Return the (X, Y) coordinate for the center point of the cell that contains the specified text.  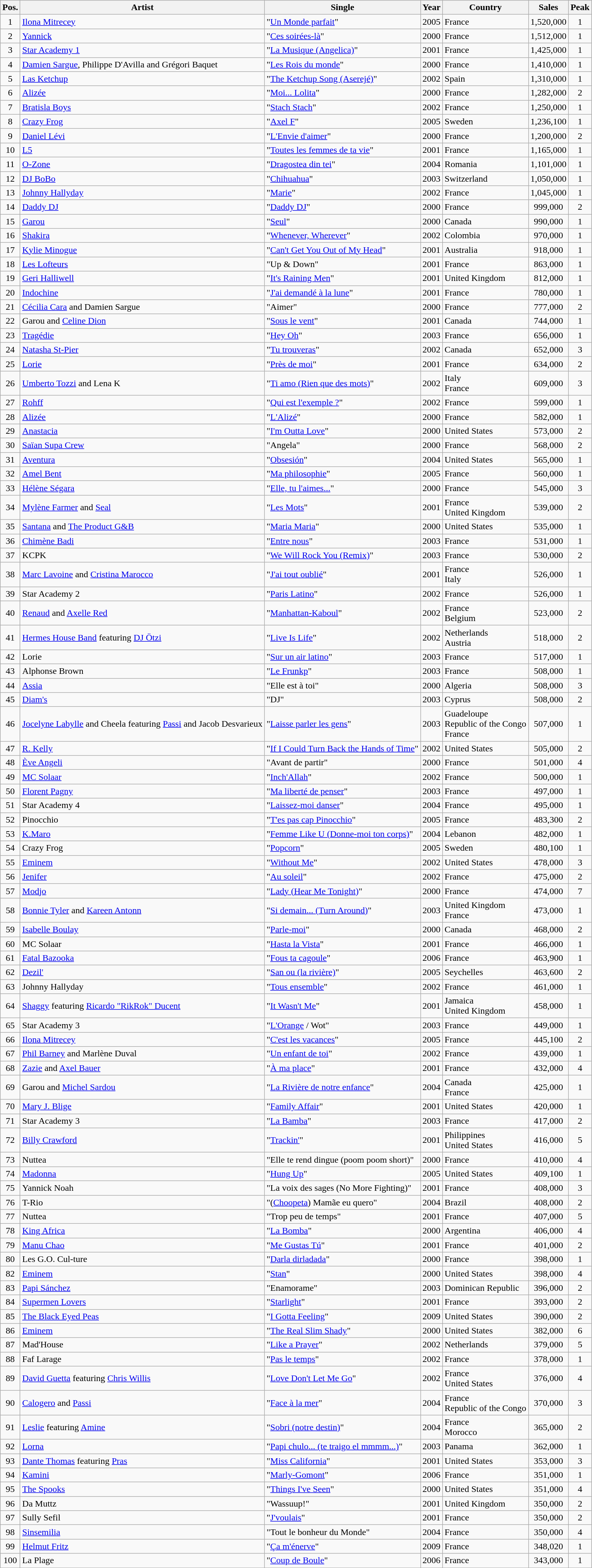
Mylène Farmer and Seal (142, 507)
"Daddy DJ" (342, 207)
"Aimer" (342, 307)
1,250,000 (549, 107)
29 (10, 431)
Anastacia (142, 431)
Australia (486, 250)
500,000 (549, 777)
14 (10, 207)
1,200,000 (549, 136)
Yannick Noah (142, 1188)
Assia (142, 685)
35 (10, 527)
20 (10, 293)
1,165,000 (549, 150)
463,600 (549, 972)
Les G.O. Cul-ture (142, 1259)
"San ou (la rivière)" (342, 972)
461,000 (549, 987)
34 (10, 507)
Bonnie Tyler and Kareen Antonn (142, 910)
1,236,100 (549, 121)
Bratisla Boys (142, 107)
16 (10, 236)
409,100 (549, 1174)
"Papi chulo... (te traigo el mmmm...)" (342, 1446)
"Le Frunkp" (342, 671)
Yannick (142, 36)
24 (10, 349)
62 (10, 972)
8 (10, 121)
"Toutes les femmes de ta vie" (342, 150)
Dezil' (142, 972)
1,101,000 (549, 164)
518,000 (549, 638)
Les Lofteurs (142, 264)
91 (10, 1427)
9 (10, 136)
Modjo (142, 891)
390,000 (549, 1316)
Florent Pagny (142, 791)
94 (10, 1475)
480,100 (549, 848)
420,000 (549, 1107)
25 (10, 364)
1,425,000 (549, 50)
66 (10, 1039)
"Coup de Boule" (342, 1561)
"Fous ta cagoule" (342, 958)
Sinsemilia (142, 1532)
407,000 (549, 1217)
483,300 (549, 820)
Indochine (142, 293)
50 (10, 791)
"Un Monde parfait" (342, 22)
416,000 (549, 1140)
362,000 (549, 1446)
"Family Affair" (342, 1107)
FranceUnited States (486, 1378)
Amel Bent (142, 474)
"Elle te rend dingue (poom poom short)" (342, 1159)
"Whenever, Wherever" (342, 236)
Romania (486, 164)
"Things I've Seen" (342, 1489)
Faf Larage (142, 1359)
"Ma philosophie" (342, 474)
568,000 (549, 445)
482,000 (549, 834)
"Hasta la Vista" (342, 944)
The Spooks (142, 1489)
JamaicaUnited Kingdom (486, 1006)
FranceItaly (486, 575)
55 (10, 862)
"(Choopeta) Mamãe eu quero" (342, 1202)
1,282,000 (549, 93)
96 (10, 1504)
507,000 (549, 724)
12 (10, 179)
777,000 (549, 307)
466,000 (549, 944)
Colombia (486, 236)
348,020 (549, 1546)
David Guetta featuring Chris Willis (142, 1378)
"Love Don't Let Me Go" (342, 1378)
Garou and Celine Dion (142, 321)
Supermen Lovers (142, 1302)
Spain (486, 79)
"Si demain... (Turn Around)" (342, 910)
"Femme Like U (Donne-moi ton corps)" (342, 834)
Garou and Michel Sardou (142, 1087)
Renaud and Axelle Red (142, 613)
78 (10, 1231)
353,000 (549, 1460)
"Laisse parler les gens" (342, 724)
44 (10, 685)
401,000 (549, 1245)
La Plage (142, 1561)
"J'voulais" (342, 1518)
67 (10, 1054)
FranceMorocco (486, 1427)
56 (10, 877)
"Live Is Life" (342, 638)
780,000 (549, 293)
63 (10, 987)
Tragédie (142, 335)
10 (10, 150)
61 (10, 958)
"Without Me" (342, 862)
"Maria Maria" (342, 527)
970,000 (549, 236)
46 (10, 724)
22 (10, 321)
32 (10, 474)
"Obsesión" (342, 460)
70 (10, 1107)
406,000 (549, 1231)
84 (10, 1302)
"Miss California" (342, 1460)
1,520,000 (549, 22)
"Dragostea din tei" (342, 164)
Single (342, 7)
Shakira (142, 236)
Year (432, 7)
495,000 (549, 805)
65 (10, 1025)
FranceBelgium (486, 613)
"La Rivière de notre enfance" (342, 1087)
535,000 (549, 527)
531,000 (549, 541)
59 (10, 929)
439,000 (549, 1054)
CanadaFrance (486, 1087)
Country (486, 7)
85 (10, 1316)
73 (10, 1159)
"Angela" (342, 445)
Shaggy featuring Ricardo "RikRok" Ducent (142, 1006)
37 (10, 555)
376,000 (549, 1378)
"Can't Get You Out of My Head" (342, 250)
Dominican Republic (486, 1288)
"C'est les vacances" (342, 1039)
99 (10, 1546)
Da Muttz (142, 1504)
560,000 (549, 474)
38 (10, 575)
458,000 (549, 1006)
King Africa (142, 1231)
"Stan" (342, 1274)
79 (10, 1245)
Natasha St-Pier (142, 349)
365,000 (549, 1427)
"Ti amo (Rien que des mots)" (342, 383)
609,000 (549, 383)
86 (10, 1331)
ItalyFrance (486, 383)
97 (10, 1518)
Marc Lavoine and Cristina Marocco (142, 575)
"Sobri (notre destin)" (342, 1427)
Sales (549, 7)
47 (10, 748)
"Qui est l'exemple ?" (342, 402)
"Manhattan-Kaboul" (342, 613)
Isabelle Boulay (142, 929)
"Ma liberté de penser" (342, 791)
"T'es pas cap Pinocchio" (342, 820)
"La Bamba" (342, 1121)
379,000 (549, 1345)
505,000 (549, 748)
United KingdomFrance (486, 910)
23 (10, 335)
60 (10, 944)
"Face à la mer" (342, 1402)
"Me Gustas Tú" (342, 1245)
"Elle est à toi" (342, 685)
Lebanon (486, 834)
93 (10, 1460)
"Hey Oh" (342, 335)
72 (10, 1140)
"Inch'Allah" (342, 777)
999,000 (549, 207)
599,000 (549, 402)
"Marie" (342, 193)
"Laissez-moi danser" (342, 805)
1,310,000 (549, 79)
30 (10, 445)
"Paris Latino" (342, 594)
Pos. (10, 7)
48 (10, 763)
Alphonse Brown (142, 671)
417,000 (549, 1121)
530,000 (549, 555)
545,000 (549, 488)
80 (10, 1259)
Santana and The Product G&B (142, 527)
42 (10, 657)
Jocelyne Labylle and Cheela featuring Passi and Jacob Desvarieux (142, 724)
Pinocchio (142, 820)
Mary J. Blige (142, 1107)
100 (10, 1561)
"J'ai demandé à la lune" (342, 293)
Argentina (486, 1231)
"Lady (Hear Me Tonight)" (342, 891)
19 (10, 278)
517,000 (549, 657)
"Hung Up" (342, 1174)
"La Bomba" (342, 1231)
PhilippinesUnited States (486, 1140)
69 (10, 1087)
52 (10, 820)
473,000 (549, 910)
"Tous ensemble" (342, 987)
"Tout le bonheur du Monde" (342, 1532)
Leslie featuring Amine (142, 1427)
Fatal Bazooka (142, 958)
"Seul" (342, 221)
"Marly-Gomont" (342, 1475)
87 (10, 1345)
18 (10, 264)
Chimène Badi (142, 541)
Garou (142, 221)
Las Ketchup (142, 79)
396,000 (549, 1288)
"Au soleil" (342, 877)
"La voix des sages (No More Fighting)" (342, 1188)
Saïan Supa Crew (142, 445)
"The Real Slim Shady" (342, 1331)
K.Maro (142, 834)
393,000 (549, 1302)
"Pas le temps" (342, 1359)
17 (10, 250)
Star Academy 1 (142, 50)
425,000 (549, 1087)
"L'Orange / Wot" (342, 1025)
Seychelles (486, 972)
478,000 (549, 862)
"Les Mots" (342, 507)
Cécilia Cara and Damien Sargue (142, 307)
Algeria (486, 685)
1,050,000 (549, 179)
15 (10, 221)
"If I Could Turn Back the Hands of Time" (342, 748)
"Darla dirladada" (342, 1259)
343,000 (549, 1561)
1,512,000 (549, 36)
31 (10, 460)
1,045,000 (549, 193)
468,000 (549, 929)
Panama (486, 1446)
"Wassuup!" (342, 1504)
Hermes House Band featuring DJ Ötzi (142, 638)
"Entre nous" (342, 541)
Netherlands (486, 1345)
28 (10, 417)
Phil Barney and Marlène Duval (142, 1054)
KCPK (142, 555)
812,000 (549, 278)
"Sur un air latino" (342, 657)
FranceUnited Kingdom (486, 507)
49 (10, 777)
Madonna (142, 1174)
"Elle, tu l'aimes..." (342, 488)
382,000 (549, 1331)
Manu Chao (142, 1245)
88 (10, 1359)
51 (10, 805)
410,000 (549, 1159)
918,000 (549, 250)
"Chihuahua" (342, 179)
Billy Crawford (142, 1140)
"À ma place" (342, 1068)
R. Kelly (142, 748)
NetherlandsAustria (486, 638)
83 (10, 1288)
77 (10, 1217)
"I Gotta Feeling" (342, 1316)
Hélène Ségara (142, 488)
"L'Envie d'aimer" (342, 136)
"Avant de partir" (342, 763)
449,000 (549, 1025)
"Près de moi" (342, 364)
"It's Raining Men" (342, 278)
74 (10, 1174)
"Trop peu de temps" (342, 1217)
Aventura (142, 460)
"Sous le vent" (342, 321)
Helmut Fritz (142, 1546)
Papi Sánchez (142, 1288)
Geri Halliwell (142, 278)
Mad'House (142, 1345)
"Trackin'" (342, 1140)
"Moi... Lolita" (342, 93)
Artist (142, 7)
"Up & Down" (342, 264)
76 (10, 1202)
"Les Rois du monde" (342, 64)
432,000 (549, 1068)
Damien Sargue, Philippe D'Avilla and Grégori Baquet (142, 64)
Daniel Lévi (142, 136)
Sully Sefil (142, 1518)
Umberto Tozzi and Lena K (142, 383)
89 (10, 1378)
53 (10, 834)
Rohff (142, 402)
"Starlight" (342, 1302)
Jenifer (142, 877)
90 (10, 1402)
565,000 (549, 460)
474,000 (549, 891)
"Ces soirées-là" (342, 36)
11 (10, 164)
33 (10, 488)
Zazie and Axel Bauer (142, 1068)
Diam's (142, 700)
"It Wasn't Me" (342, 1006)
58 (10, 910)
"Stach Stach" (342, 107)
582,000 (549, 417)
64 (10, 1006)
Kamini (142, 1475)
"Like a Prayer" (342, 1345)
497,000 (549, 791)
523,000 (549, 613)
45 (10, 700)
43 (10, 671)
54 (10, 848)
652,000 (549, 349)
863,000 (549, 264)
656,000 (549, 335)
990,000 (549, 221)
539,000 (549, 507)
378,000 (549, 1359)
"DJ" (342, 700)
40 (10, 613)
744,000 (549, 321)
82 (10, 1274)
634,000 (549, 364)
"We Will Rock You (Remix)" (342, 555)
27 (10, 402)
"I'm Outta Love" (342, 431)
98 (10, 1532)
O-Zone (142, 164)
"Axel F" (342, 121)
501,000 (549, 763)
"J'ai tout oublié" (342, 575)
21 (10, 307)
370,000 (549, 1402)
"Ça m'énerve" (342, 1546)
DJ BoBo (142, 179)
95 (10, 1489)
"Tu trouveras" (342, 349)
36 (10, 541)
Daddy DJ (142, 207)
"Parle-moi" (342, 929)
T-Rio (142, 1202)
"La Musique (Angelica)" (342, 50)
Star Academy 4 (142, 805)
Brazil (486, 1202)
1,410,000 (549, 64)
475,000 (549, 877)
Kylie Minogue (142, 250)
FranceRepublic of the Congo (486, 1402)
13 (10, 193)
"L'Alizé" (342, 417)
Lorna (142, 1446)
445,100 (549, 1039)
68 (10, 1068)
"Enamorame" (342, 1288)
Ève Angeli (142, 763)
75 (10, 1188)
39 (10, 594)
Star Academy 2 (142, 594)
71 (10, 1121)
26 (10, 383)
92 (10, 1446)
573,000 (549, 431)
Cyprus (486, 700)
"The Ketchup Song (Aserejé)" (342, 79)
Peak (580, 7)
Dante Thomas featuring Pras (142, 1460)
GuadeloupeRepublic of the CongoFrance (486, 724)
Calogero and Passi (142, 1402)
"Un enfant de toi" (342, 1054)
Switzerland (486, 179)
L5 (142, 150)
41 (10, 638)
The Black Eyed Peas (142, 1316)
57 (10, 891)
463,900 (549, 958)
"Popcorn" (342, 848)
